Return the (x, y) coordinate for the center point of the cell that contains the specified text.  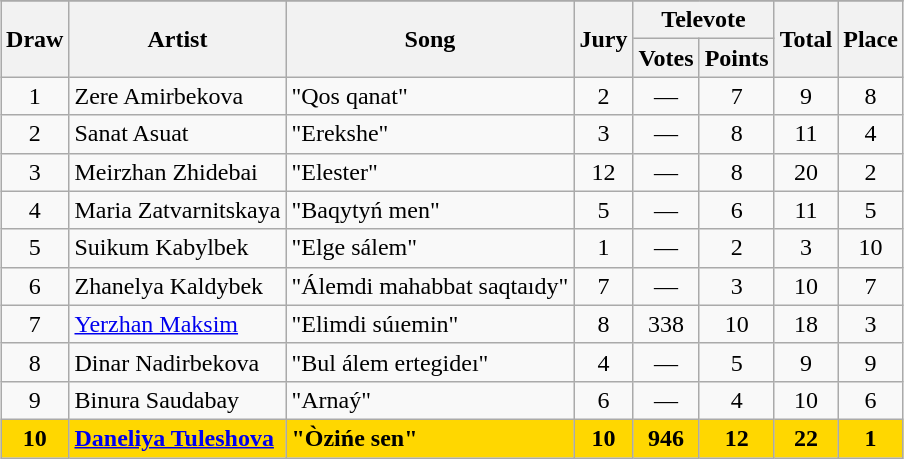
338 (666, 324)
Sanat Asuat (178, 134)
22 (806, 438)
"Erekshe" (430, 134)
Binura Saudabay (178, 400)
Zhanelya Kaldybek (178, 286)
"Álemdi mahabbat saqtaıdy" (430, 286)
Televote (704, 20)
946 (666, 438)
"Elimdi súıemin" (430, 324)
"Elester" (430, 172)
Zere Amirbekova (178, 96)
Yerzhan Maksim (178, 324)
Draw (35, 39)
Dinar Nadirbekova (178, 362)
20 (806, 172)
"Qos qanat" (430, 96)
Total (806, 39)
Place (871, 39)
Points (736, 58)
18 (806, 324)
Votes (666, 58)
"Baqytyń men" (430, 210)
Artist (178, 39)
Jury (604, 39)
Maria Zatvarnitskaya (178, 210)
"Arnaý" (430, 400)
"Bul álem ertegideı" (430, 362)
"Òzińe sen" (430, 438)
Daneliya Tuleshova (178, 438)
Song (430, 39)
"Elge sálem" (430, 248)
Suikum Kabylbek (178, 248)
Meirzhan Zhidebai (178, 172)
